Return the [x, y] coordinate for the center point of the cell that contains the specified text.  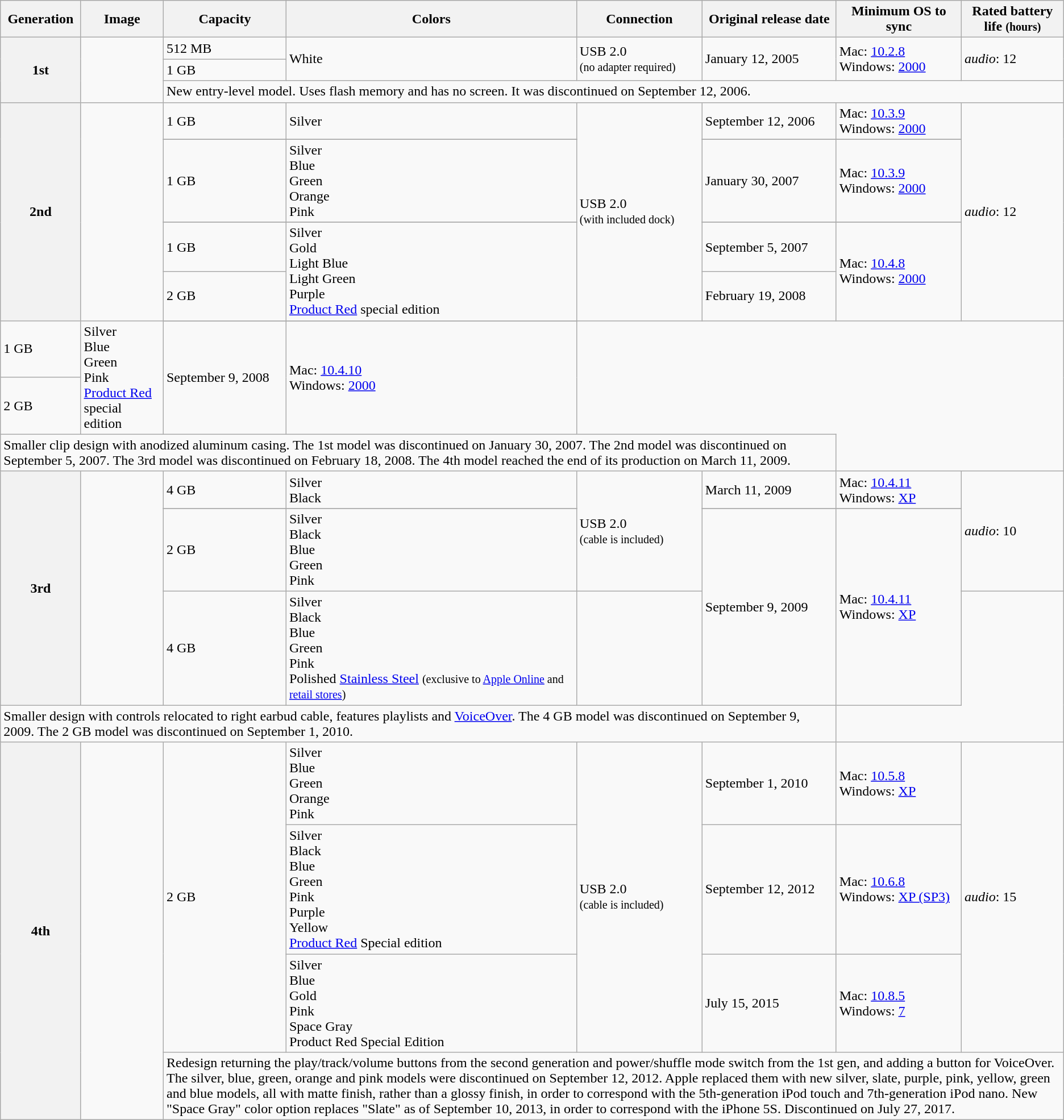
USB 2.0(with included dock) [639, 211]
2nd [41, 211]
Generation [41, 19]
SilverBlackBlueGreenPinkPolished Stainless Steel (exclusive to Apple Online and retail stores) [431, 648]
Capacity [225, 19]
Mac: 10.6.8Windows: XP (SP3) [899, 890]
White [431, 59]
September 1, 2010 [769, 784]
September 9, 2009 [769, 606]
SilverBlack [431, 490]
4th [41, 931]
1st [41, 70]
Mac: 10.4.10Windows: 2000 [431, 377]
March 11, 2009 [769, 490]
February 19, 2008 [769, 297]
September 5, 2007 [769, 247]
Connection [639, 19]
SilverBlueGoldPinkSpace GrayProduct Red Special Edition [431, 1004]
Original release date [769, 19]
3rd [41, 588]
SilverBlueGreenPinkProduct Red special edition [122, 377]
Image [122, 19]
Silver [431, 120]
September 9, 2008 [225, 377]
Minimum OS to sync [899, 19]
Mac: 10.2.8Windows: 2000 [899, 59]
SilverGoldLight BlueLight GreenPurpleProduct Red special edition [431, 272]
New entry-level model. Uses flash memory and has no screen. It was discontinued on September 12, 2006. [613, 91]
January 30, 2007 [769, 181]
Colors [431, 19]
512 MB [225, 48]
SilverBlackBlueGreenPinkPurpleYellowProduct Red Special edition [431, 890]
SilverBlackBlueGreenPink [431, 549]
September 12, 2012 [769, 890]
July 15, 2015 [769, 1004]
September 12, 2006 [769, 120]
Mac: 10.4.8Windows: 2000 [899, 272]
Rated battery life (hours) [1012, 19]
audio: 15 [1012, 897]
USB 2.0(no adapter required) [639, 59]
Mac: 10.8.5Windows: 7 [899, 1004]
audio: 10 [1012, 531]
January 12, 2005 [769, 59]
Mac: 10.5.8Windows: XP [899, 784]
